Output the [x, y] coordinate of the center of the cell containing the given text.  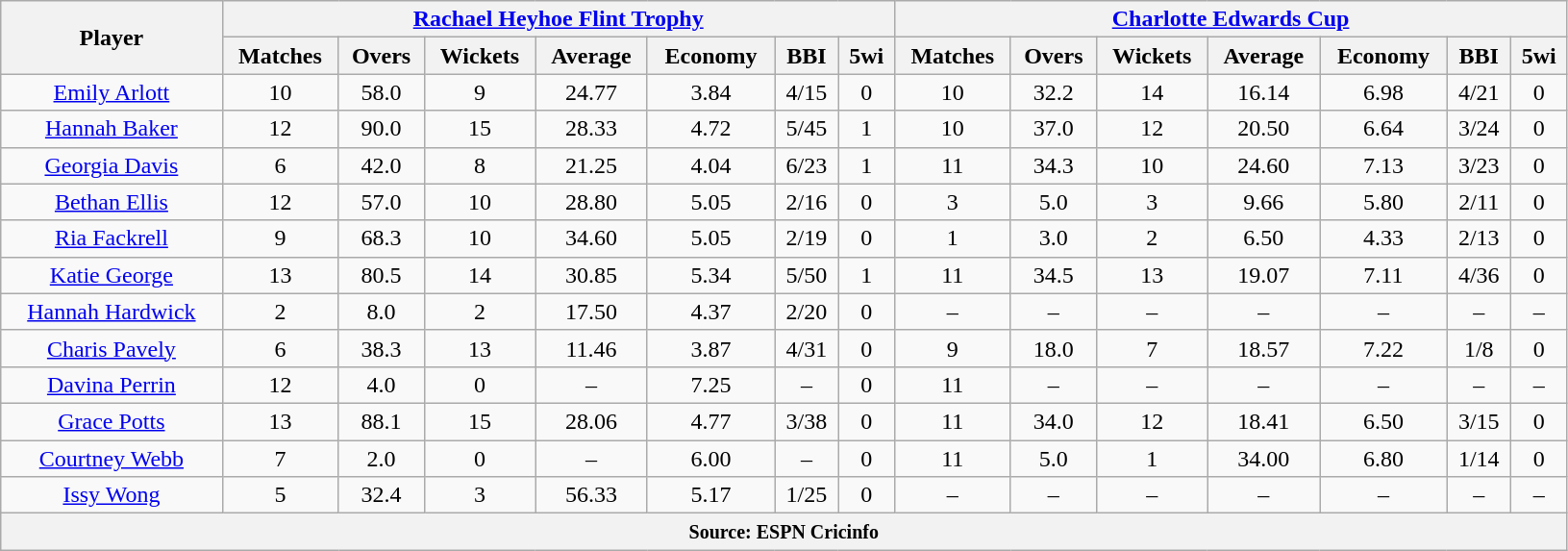
20.50 [1263, 129]
21.25 [592, 165]
16.14 [1263, 92]
19.07 [1263, 275]
3.87 [710, 348]
56.33 [592, 495]
28.80 [592, 202]
Ria Fackrell [112, 238]
7.11 [1383, 275]
Davina Perrin [112, 385]
4/36 [1479, 275]
34.00 [1263, 459]
34.0 [1054, 421]
18.41 [1263, 421]
37.0 [1054, 129]
30.85 [592, 275]
17.50 [592, 312]
5.80 [1383, 202]
57.0 [381, 202]
Bethan Ellis [112, 202]
68.3 [381, 238]
28.33 [592, 129]
4/31 [807, 348]
2/19 [807, 238]
6.64 [1383, 129]
6.00 [710, 459]
6/23 [807, 165]
8.0 [381, 312]
32.2 [1054, 92]
3/23 [1479, 165]
9.66 [1263, 202]
2/13 [1479, 238]
Grace Potts [112, 421]
7.22 [1383, 348]
2/20 [807, 312]
5/45 [807, 129]
28.06 [592, 421]
5.17 [710, 495]
4/21 [1479, 92]
18.0 [1054, 348]
6.98 [1383, 92]
2/16 [807, 202]
7.13 [1383, 165]
3/38 [807, 421]
Rachael Heyhoe Flint Trophy [558, 19]
3.0 [1054, 238]
Source: ESPN Cricinfo [784, 532]
Hannah Hardwick [112, 312]
58.0 [381, 92]
Georgia Davis [112, 165]
34.3 [1054, 165]
42.0 [381, 165]
4.04 [710, 165]
Charlotte Edwards Cup [1231, 19]
80.5 [381, 275]
90.0 [381, 129]
Katie George [112, 275]
24.77 [592, 92]
6.80 [1383, 459]
1/8 [1479, 348]
Player [112, 38]
4.77 [710, 421]
3/15 [1479, 421]
4.72 [710, 129]
34.5 [1054, 275]
Hannah Baker [112, 129]
Charis Pavely [112, 348]
32.4 [381, 495]
11.46 [592, 348]
24.60 [1263, 165]
1/14 [1479, 459]
8 [479, 165]
3/24 [1479, 129]
18.57 [1263, 348]
1/25 [807, 495]
4/15 [807, 92]
2/11 [1479, 202]
5.34 [710, 275]
88.1 [381, 421]
4.33 [1383, 238]
5/50 [807, 275]
Issy Wong [112, 495]
4.37 [710, 312]
4.0 [381, 385]
2.0 [381, 459]
38.3 [381, 348]
Courtney Webb [112, 459]
34.60 [592, 238]
Emily Arlott [112, 92]
5 [281, 495]
7.25 [710, 385]
3.84 [710, 92]
